Search for the cell housing the specified text and yield its (X, Y) center coordinate. 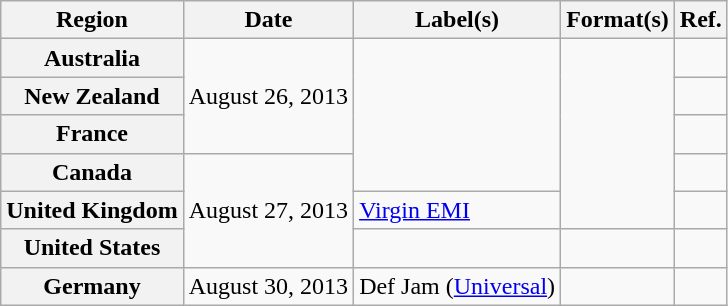
Label(s) (458, 20)
New Zealand (92, 96)
France (92, 134)
Canada (92, 172)
August 30, 2013 (268, 286)
Region (92, 20)
August 26, 2013 (268, 96)
Def Jam (Universal) (458, 286)
United Kingdom (92, 210)
August 27, 2013 (268, 210)
Ref. (700, 20)
United States (92, 248)
Format(s) (618, 20)
Virgin EMI (458, 210)
Australia (92, 58)
Date (268, 20)
Germany (92, 286)
